Pinpoint the cell where the given text exists, returning its [x, y] midpoint coordinate. 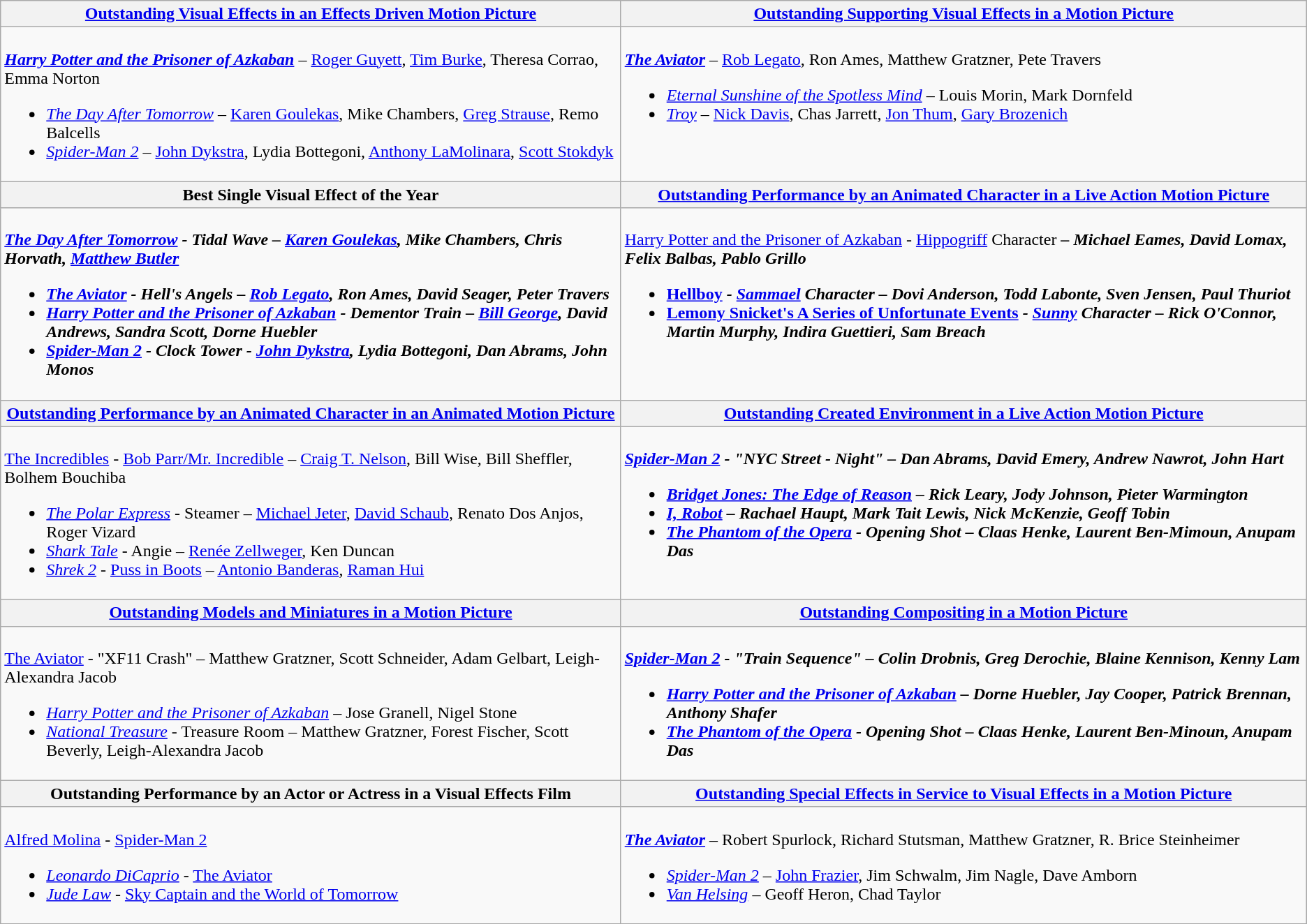
Outstanding Performance by an Animated Character in an Animated Motion Picture [311, 413]
Outstanding Performance by an Actor or Actress in a Visual Effects Film [311, 793]
Outstanding Special Effects in Service to Visual Effects in a Motion Picture [963, 793]
Outstanding Performance by an Animated Character in a Live Action Motion Picture [963, 195]
Outstanding Compositing in a Motion Picture [963, 613]
Outstanding Created Environment in a Live Action Motion Picture [963, 413]
Outstanding Models and Miniatures in a Motion Picture [311, 613]
Outstanding Supporting Visual Effects in a Motion Picture [963, 14]
Alfred Molina - Spider-Man 2Leonardo DiCaprio - The AviatorJude Law - Sky Captain and the World of Tomorrow [311, 865]
Best Single Visual Effect of the Year [311, 195]
Outstanding Visual Effects in an Effects Driven Motion Picture [311, 14]
